Capture the cell that displays the provided text and extract its [X, Y] central coordinate. 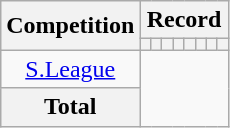
Record [184, 20]
S.League [70, 69]
Competition [70, 26]
Total [70, 107]
